Extract the [X, Y] coordinate from the center of the cell holding the provided text.  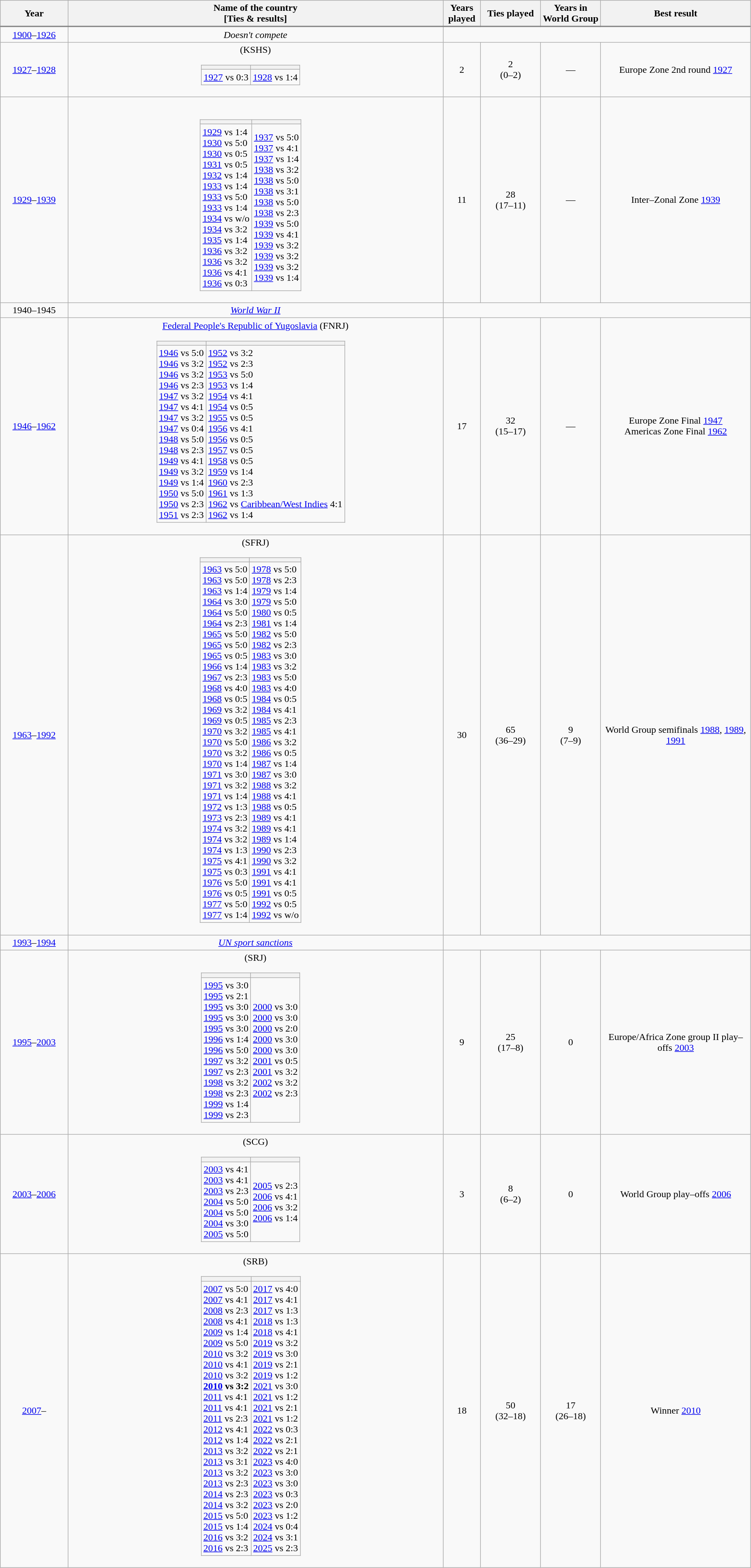
18 [462, 1411]
9 [462, 1042]
8(6–2) [511, 1194]
Name of the country[Ties & results] [256, 14]
1963–1992 [34, 734]
1940–1945 [34, 310]
UN sport sanctions [256, 942]
2005 vs 2:32006 vs 4:12006 vs 3:22006 vs 1:4 [275, 1202]
2003 vs 4:12003 vs 4:12003 vs 2:32004 vs 5:02004 vs 5:02004 vs 3:02005 vs 5:0 [226, 1202]
1927 vs 0:3 [226, 77]
30 [462, 734]
65(36–29) [511, 734]
17(26–18) [571, 1411]
9(7–9) [571, 734]
11 [462, 200]
Doesn't compete [256, 34]
28(17–11) [511, 200]
Europe Zone 2nd round 1927 [675, 70]
1995 vs 3:01995 vs 2:11995 vs 3:01995 vs 3:01995 vs 3:01996 vs 1:41996 vs 5:01997 vs 3:21997 vs 2:31998 vs 3:21998 vs 2:31999 vs 1:41999 vs 2:3 [226, 1050]
World Group semifinals 1988, 1989, 1991 [675, 734]
2007– [34, 1411]
25(17–8) [511, 1042]
2(0–2) [511, 70]
50(32–18) [511, 1411]
17 [462, 426]
Best result [675, 14]
Year [34, 14]
World Group play–offs 2006 [675, 1194]
1995–2003 [34, 1042]
Years in World Group [571, 14]
2003–2006 [34, 1194]
Years played [462, 14]
1900–1926 [34, 34]
Winner 2010 [675, 1411]
2000 vs 3:02000 vs 3:02000 vs 2:02000 vs 3:02000 vs 3:02001 vs 0:52001 vs 3:22002 vs 3:22002 vs 2:3 [275, 1050]
2 [462, 70]
(SCG) 2003 vs 4:12003 vs 4:12003 vs 2:32004 vs 5:02004 vs 5:02004 vs 3:02005 vs 5:0 2005 vs 2:32006 vs 4:12006 vs 3:22006 vs 1:4 [256, 1194]
1929–1939 [34, 200]
Europe Zone Final 1947 Americas Zone Final 1962 [675, 426]
World War II [256, 310]
32(15–17) [511, 426]
1993–1994 [34, 942]
Ties played [511, 14]
1946–1962 [34, 426]
Inter–Zonal Zone 1939 [675, 200]
Europe/Africa Zone group II play–offs 2003 [675, 1042]
(KSHS) 1927 vs 0:3 1928 vs 1:4 [256, 70]
3 [462, 1194]
1928 vs 1:4 [275, 77]
1927–1928 [34, 70]
